From the cell containing the given text, extract its center point as (x, y) coordinate. 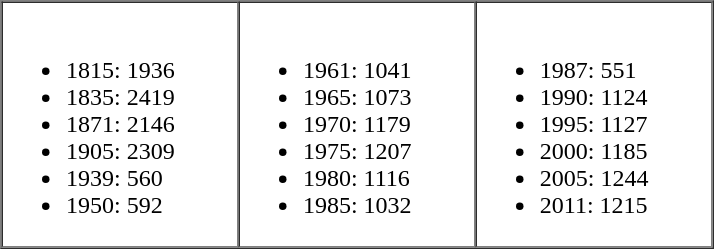
1815: 19361835: 24191871: 21461905: 23091939: 5601950: 592 (120, 125)
1987: 5511990: 11241995: 11272000: 11852005: 12442011: 1215 (594, 125)
1961: 10411965: 10731970: 11791975: 12071980: 11161985: 1032 (356, 125)
